Output the (x, y) coordinate of the center of the cell containing the given text.  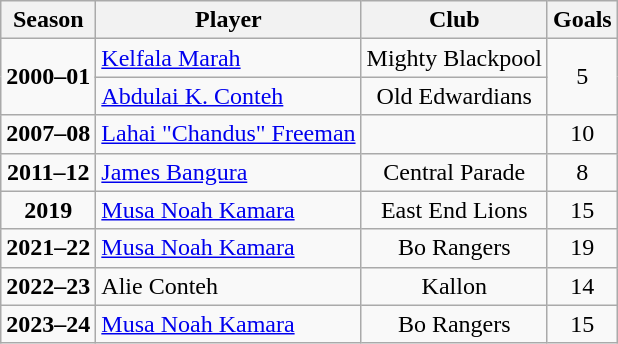
James Bangura (228, 172)
2023–24 (48, 324)
Alie Conteh (228, 286)
Goals (582, 20)
Abdulai K. Conteh (228, 96)
2011–12 (48, 172)
Central Parade (454, 172)
Mighty Blackpool (454, 58)
East End Lions (454, 210)
Season (48, 20)
Club (454, 20)
2019 (48, 210)
8 (582, 172)
19 (582, 248)
2021–22 (48, 248)
2022–23 (48, 286)
Lahai "Chandus" Freeman (228, 134)
Kelfala Marah (228, 58)
Kallon (454, 286)
Player (228, 20)
5 (582, 77)
2000–01 (48, 77)
10 (582, 134)
2007–08 (48, 134)
14 (582, 286)
Old Edwardians (454, 96)
